Pinpoint the cell where the given text exists, returning its [X, Y] midpoint coordinate. 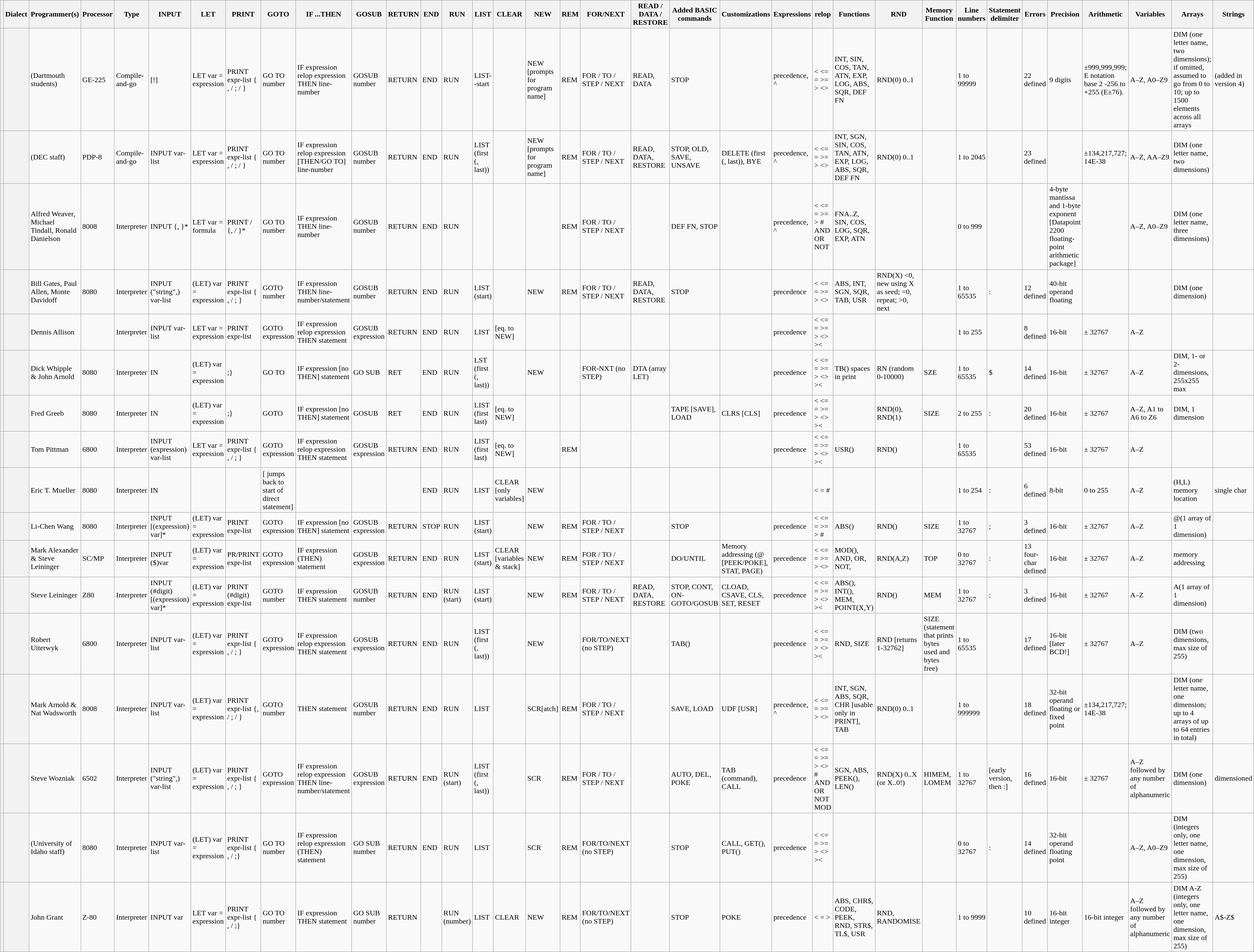
INPUT [170, 14]
LST (first (, last)) [483, 373]
SGN, ABS, PEEK(), LEN() [854, 778]
17 defined [1035, 644]
Variables [1150, 14]
POKE [746, 917]
SAVE, LOAD [694, 709]
CLRS [CLS] [746, 413]
10 defined [1035, 917]
INT, SGN, ABS, SQR, CHR [usable only in PRINT], TAB [854, 709]
SZE [939, 373]
TAPE [SAVE], LOAD [694, 413]
memory addressing [1192, 558]
1 to 2045 [972, 157]
DIM (one letter name, two dimensions) [1192, 157]
ABS() [854, 526]
SIZE (statement that prints bytes used and bytes free) [939, 644]
12 defined [1035, 292]
TB() spaces in print [854, 373]
DIM (one letter name, one dimension; up to 4 arrays of up to 64 entries in total) [1192, 709]
TAB() [694, 644]
UDF [USR] [746, 709]
Memory Function [939, 14]
FNA..Z, SIN, COS, LOG, SQR, EXP, ATN [854, 227]
0 to 255 [1106, 490]
Fred Greeb [55, 413]
RND(A,Z) [899, 558]
PDP-8 [98, 157]
RND(X) <0, new using X as seed; =0, repeat; >0, next [899, 292]
READ / DATA / RESTORE [651, 14]
Processor [98, 14]
LET [208, 14]
GO TO [278, 373]
[!] [170, 79]
DIM, 1- or 2-dimensions, 255x255 max [1192, 373]
(DEC staff) [55, 157]
DTA (array LET) [651, 373]
Dick Whipple & John Arnold [55, 373]
John Grant [55, 917]
INPUT [(expression) var]* [170, 526]
22 defined [1035, 79]
INPUT var [170, 917]
IF expression THEN line-number/statement [324, 292]
(added in version 4) [1234, 79]
< = # [823, 490]
PRINT expr-list {, / ; / } [243, 709]
18 defined [1035, 709]
DIM (integers only, one letter name, one dimension, max size of 255) [1192, 848]
(H,L) memory location [1192, 490]
IF expression relop expression [THEN/GO TO] line-number [324, 157]
INT, SGN, SIN, COS, TAN, ATN, EXP, LOG, ABS, SQR, DEF FN [854, 157]
32-bit operand floating or fixed point [1065, 709]
Customizations [746, 14]
AUTO, DEL, POKE [694, 778]
RND, RANDOMISE [899, 917]
RND [899, 14]
Added BASIC commands [694, 14]
MEM [939, 595]
INPUT {, }* [170, 227]
RN (random 0-10000) [899, 373]
Eric T. Mueller [55, 490]
DELETE (first (, last)), BYE [746, 157]
STOP, CONT, ON-GOTO/GOSUB [694, 595]
16 defined [1035, 778]
1 to 254 [972, 490]
Z80 [98, 595]
< <= = >= > # AND OR NOT [823, 227]
TAB (command), CALL [746, 778]
DO/UNTIL [694, 558]
Precision [1065, 14]
IF expression relop expression THEN line-number [324, 79]
A$-Z$ [1234, 917]
53 defined [1035, 450]
PRINT [243, 14]
Expressions [792, 14]
ABS(), INT(), MEM, POINT(X,Y) [854, 595]
DIM (one letter name, three dimensions) [1192, 227]
6 defined [1035, 490]
Steve Wozniak [55, 778]
6502 [98, 778]
Bill Gates, Paul Allen, Monte Davidoff [55, 292]
SC/MP [98, 558]
Arithmetic [1106, 14]
STOP, OLD, SAVE, UNSAVE [694, 157]
GO SUB [369, 373]
8-bit [1065, 490]
[early version, then :] [1005, 778]
IF expression relop expression (THEN) statement [324, 848]
Memory addressing (@ [PEEK/POKE], STAT, PAGE) [746, 558]
DIM, 1 dimension [1192, 413]
IF ...THEN [324, 14]
READ, DATA [651, 79]
SCR[atch] [543, 709]
9 digits [1065, 79]
Z-80 [98, 917]
; [1005, 526]
20 defined [1035, 413]
CLEAR [variables & stack] [509, 558]
40-bit operand floating [1065, 292]
CLOAD, CSAVE, CLS, SET, RESET [746, 595]
Programmer(s) [55, 14]
Alfred Weaver, Michael Tindall, Ronald Danielson [55, 227]
HIMEM, LOMEM [939, 778]
< <= = >= > # [823, 526]
1 to 999999 [972, 709]
PRINT / {, / }* [243, 227]
13 four-char defined [1035, 558]
RND, SIZE [854, 644]
ABS, CHR$, CODE, PEEK, RND, STR$, TL$, USR [854, 917]
23 defined [1035, 157]
INPUT (#digit) [(expression) var]* [170, 595]
single char [1234, 490]
IF expression THEN line-number [324, 227]
(Dartmouth students) [55, 79]
IF expression (THEN) statement [324, 558]
±999,999,999; E notation base 2 -256 to +255 (E±76). [1106, 79]
Mark Alexander & Steve Leininger [55, 558]
Functions [854, 14]
$ [1005, 373]
(University of Idaho staff) [55, 848]
RUN (number) [457, 917]
Mark Arnold & Nat Wadsworth [55, 709]
FOR/NEXT [606, 14]
Robert Uiterwyk [55, 644]
DIM (one letter name, two dimensions); if omitted, assumed to go from 0 to 10; up to 1500 elements across all arrays [1192, 79]
Steve Leininger [55, 595]
Statement delimiter [1005, 14]
GE-225 [98, 79]
MOD(), AND, OR, NOT, [854, 558]
Arrays [1192, 14]
DIM A-Z (integers only, one letter name, one dimension, max size of 255) [1192, 917]
dimensioned [1234, 778]
Line numbers [972, 14]
< <= = >= > <> # AND OR NOT MOD [823, 778]
A–Z, A1 to A6 to Z6 [1150, 413]
LET var = formula [208, 227]
RND [returns 1-32762] [899, 644]
Li-Chen Wang [55, 526]
Dennis Allison [55, 332]
DEF FN, STOP [694, 227]
CALL, GET(), PUT() [746, 848]
8 defined [1035, 332]
DIM (two dimensions, max size of 255) [1192, 644]
ABS, INT, SGN, SQR, TAB, USR [854, 292]
RND(0), RND(1) [899, 413]
relop [823, 14]
INT, SIN, COS, TAN, ATN, EXP, LOG, ABS, SQR, DEF FN [854, 79]
Errors [1035, 14]
PRINT (#digit) expr-list [243, 595]
PR/PRINT expr-list [243, 558]
IF expression relop expression THEN line-number/statement [324, 778]
1 to 99999 [972, 79]
INPUT (expression) var-list [170, 450]
16-bit [later BCD!] [1065, 644]
2 to 255 [972, 413]
1 to 255 [972, 332]
USR() [854, 450]
< = > [823, 917]
4-byte mantissa and 1-byte exponent [Datapoint 2200 floating-point arithmetic package] [1065, 227]
RND(X) 0..X (or X..0!) [899, 778]
Type [132, 14]
FOR-NXT (no STEP) [606, 373]
0 to 999 [972, 227]
1 to 9999 [972, 917]
Dialect [16, 14]
32-bit operand floating point [1065, 848]
Tom Pittman [55, 450]
INPUT ($)var [170, 558]
TOP [939, 558]
A(1 array of 1 dimension) [1192, 595]
THEN statement [324, 709]
[ jumps back to start of direct statement] [278, 490]
@(1 array of 1 dimension) [1192, 526]
LIST--start [483, 79]
CLEAR [only variables] [509, 490]
Strings [1234, 14]
A–Z, AA–Z9 [1150, 157]
